Detect which cell encompasses the target text, then output its (X, Y) center coordinate. 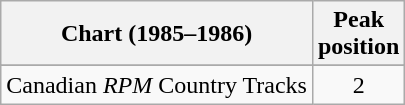
Peakposition (358, 34)
Canadian RPM Country Tracks (157, 85)
Chart (1985–1986) (157, 34)
2 (358, 85)
